Return the [X, Y] coordinate for the center point of the cell that contains the specified text.  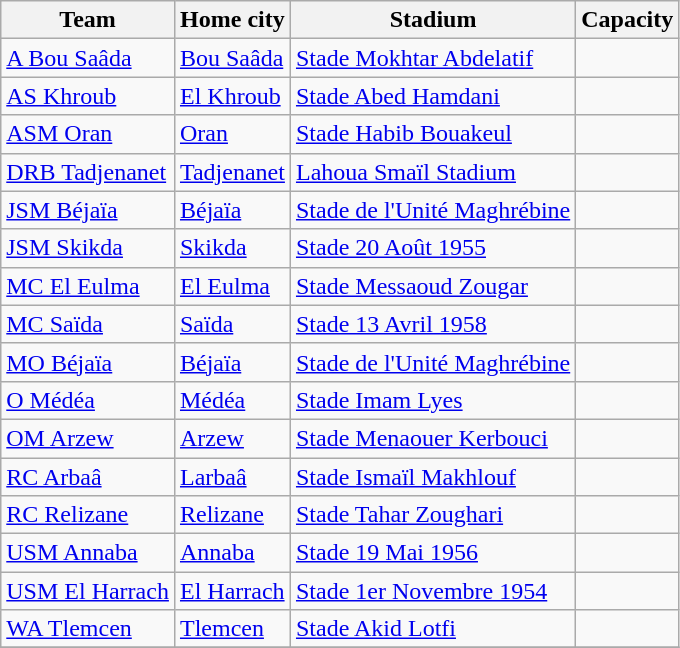
Team [88, 20]
Relizane [232, 515]
Bou Saâda [232, 58]
Stadium [432, 20]
El Khroub [232, 96]
USM Annaba [88, 553]
Médéa [232, 400]
Stade 13 Avril 1958 [432, 324]
Stade Imam Lyes [432, 400]
El Eulma [232, 286]
Stade Abed Hamdani [432, 96]
Stade Habib Bouakeul [432, 134]
Stade 20 Août 1955 [432, 248]
Stade Ismaïl Makhlouf [432, 477]
El Harrach [232, 591]
Stade Mokhtar Abdelatif [432, 58]
MC El Eulma [88, 286]
Arzew [232, 438]
Home city [232, 20]
Stade 19 Mai 1956 [432, 553]
Saïda [232, 324]
A Bou Saâda [88, 58]
Lahoua Smaïl Stadium [432, 172]
OM Arzew [88, 438]
Stade Messaoud Zougar [432, 286]
O Médéa [88, 400]
DRB Tadjenanet [88, 172]
Tlemcen [232, 629]
Skikda [232, 248]
JSM Béjaïa [88, 210]
Oran [232, 134]
USM El Harrach [88, 591]
Larbaâ [232, 477]
AS Khroub [88, 96]
Annaba [232, 553]
Capacity [628, 20]
Stade Menaouer Kerbouci [432, 438]
WA Tlemcen [88, 629]
Stade Akid Lotfi [432, 629]
Tadjenanet [232, 172]
Stade Tahar Zoughari [432, 515]
RC Relizane [88, 515]
Stade 1er Novembre 1954 [432, 591]
ASM Oran [88, 134]
MC Saïda [88, 324]
RC Arbaâ [88, 477]
MO Béjaïa [88, 362]
JSM Skikda [88, 248]
